Determine the [x, y] coordinate at the center of the cell enclosing the given text.  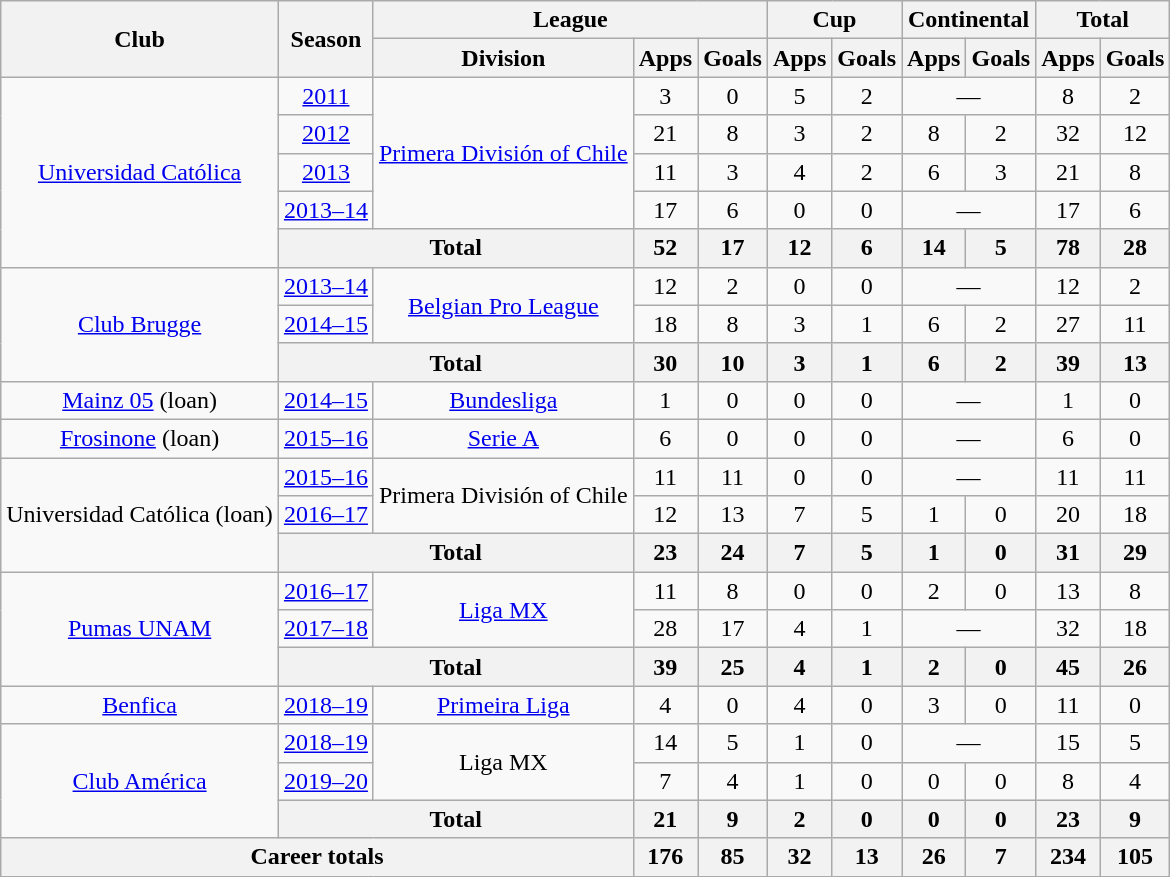
Club América [140, 781]
Mainz 05 (loan) [140, 400]
234 [1068, 857]
2019–20 [326, 781]
24 [733, 553]
15 [1068, 743]
45 [1068, 667]
52 [665, 248]
2013 [326, 172]
Belgian Pro League [503, 305]
Continental [969, 20]
Cup [834, 20]
Career totals [317, 857]
2012 [326, 134]
Division [503, 58]
Bundesliga [503, 400]
Serie A [503, 438]
78 [1068, 248]
10 [733, 362]
85 [733, 857]
2017–18 [326, 629]
30 [665, 362]
Club Brugge [140, 324]
Frosinone (loan) [140, 438]
27 [1068, 324]
20 [1068, 515]
Pumas UNAM [140, 629]
League [570, 20]
Club [140, 39]
Primeira Liga [503, 705]
Universidad Católica [140, 172]
105 [1135, 857]
31 [1068, 553]
2011 [326, 96]
176 [665, 857]
Universidad Católica (loan) [140, 515]
25 [733, 667]
Season [326, 39]
Benfica [140, 705]
29 [1135, 553]
